From the cell containing the given text, extract its center point as (X, Y) coordinate. 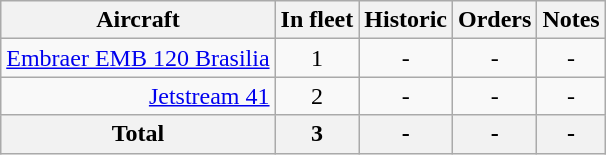
Orders (494, 20)
Aircraft (138, 20)
3 (317, 134)
Total (138, 134)
Jetstream 41 (138, 96)
2 (317, 96)
Notes (571, 20)
1 (317, 58)
Historic (406, 20)
Embraer EMB 120 Brasilia (138, 58)
In fleet (317, 20)
